Extract the [x, y] coordinate from the center of the cell holding the provided text.  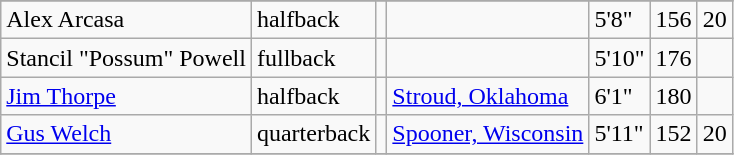
176 [674, 58]
Stancil "Possum" Powell [126, 58]
5'10" [620, 58]
6'1" [620, 96]
Alex Arcasa [126, 20]
5'11" [620, 134]
180 [674, 96]
156 [674, 20]
Stroud, Oklahoma [488, 96]
5'8" [620, 20]
Spooner, Wisconsin [488, 134]
Gus Welch [126, 134]
Jim Thorpe [126, 96]
fullback [313, 58]
152 [674, 134]
quarterback [313, 134]
